Determine the (X, Y) coordinate at the center of the cell enclosing the given text.  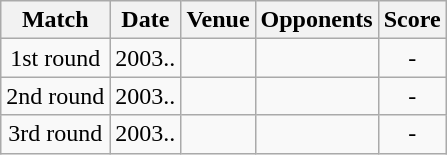
Venue (218, 20)
Opponents (316, 20)
Date (146, 20)
3rd round (56, 134)
1st round (56, 58)
2nd round (56, 96)
Match (56, 20)
Score (412, 20)
